Extract the [x, y] coordinate from the center of the cell holding the provided text.  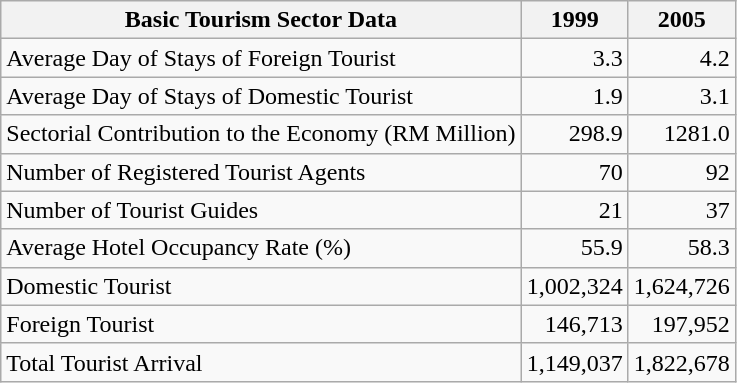
Number of Registered Tourist Agents [261, 172]
197,952 [682, 324]
58.3 [682, 248]
298.9 [574, 134]
Average Hotel Occupancy Rate (%) [261, 248]
146,713 [574, 324]
1281.0 [682, 134]
2005 [682, 20]
55.9 [574, 248]
92 [682, 172]
Average Day of Stays of Domestic Tourist [261, 96]
70 [574, 172]
1,149,037 [574, 362]
3.3 [574, 58]
1.9 [574, 96]
Number of Tourist Guides [261, 210]
Total Tourist Arrival [261, 362]
1,624,726 [682, 286]
Average Day of Stays of Foreign Tourist [261, 58]
21 [574, 210]
37 [682, 210]
4.2 [682, 58]
1,822,678 [682, 362]
Basic Tourism Sector Data [261, 20]
1,002,324 [574, 286]
1999 [574, 20]
3.1 [682, 96]
Domestic Tourist [261, 286]
Sectorial Contribution to the Economy (RM Million) [261, 134]
Foreign Tourist [261, 324]
